Identify which cell holds the provided text, then report its (X, Y) central coordinate. 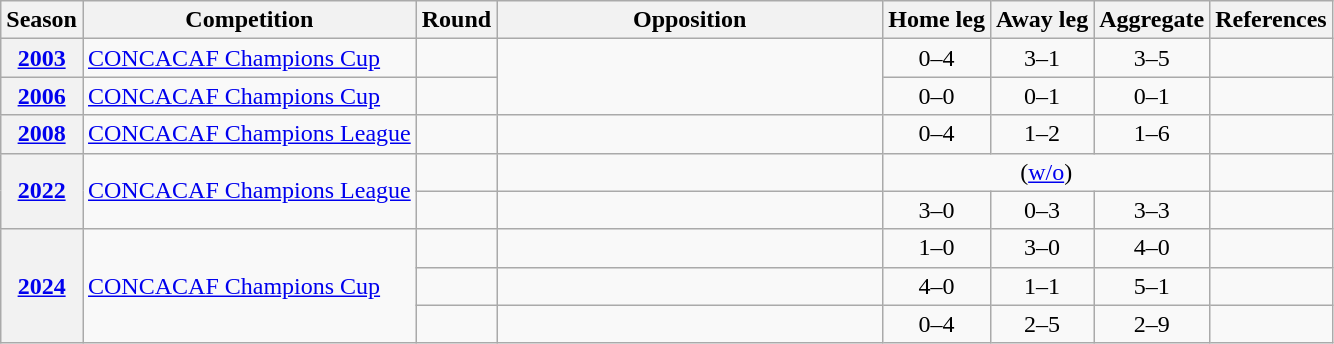
3–1 (1042, 58)
1–2 (1042, 134)
3–5 (1152, 58)
2006 (42, 96)
0–0 (937, 96)
5–1 (1152, 286)
Competition (249, 20)
Away leg (1042, 20)
1–6 (1152, 134)
References (1272, 20)
2024 (42, 286)
2–5 (1042, 324)
1–1 (1042, 286)
Opposition (690, 20)
2003 (42, 58)
(w/o) (1046, 172)
2008 (42, 134)
2–9 (1152, 324)
3–3 (1152, 210)
0–3 (1042, 210)
Aggregate (1152, 20)
2022 (42, 191)
Round (456, 20)
1–0 (937, 248)
Season (42, 20)
Home leg (937, 20)
